Detect which cell encompasses the target text, then output its (x, y) center coordinate. 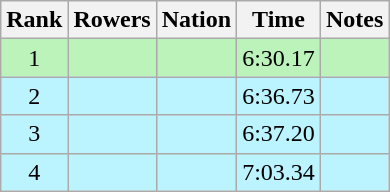
Rowers (112, 20)
2 (34, 96)
Nation (196, 20)
4 (34, 172)
6:30.17 (279, 58)
Rank (34, 20)
1 (34, 58)
6:37.20 (279, 134)
Time (279, 20)
6:36.73 (279, 96)
7:03.34 (279, 172)
3 (34, 134)
Notes (354, 20)
